Identify which cell holds the provided text, then report its [X, Y] central coordinate. 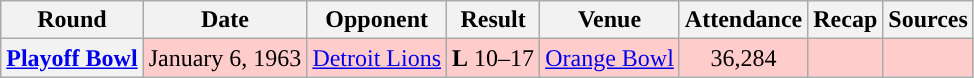
Attendance [743, 20]
Sources [928, 20]
January 6, 1963 [225, 58]
Recap [846, 20]
L 10–17 [494, 58]
Round [72, 20]
Venue [610, 20]
36,284 [743, 58]
Result [494, 20]
Playoff Bowl [72, 58]
Date [225, 20]
Orange Bowl [610, 58]
Opponent [377, 20]
Detroit Lions [377, 58]
